Capture the cell that displays the provided text and extract its (X, Y) central coordinate. 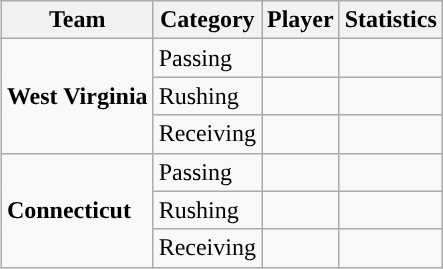
Statistics (390, 20)
Connecticut (77, 210)
West Virginia (77, 96)
Team (77, 20)
Player (301, 20)
Category (207, 20)
